Find where the given text appears and provide that cell's center as (x, y) coordinate. 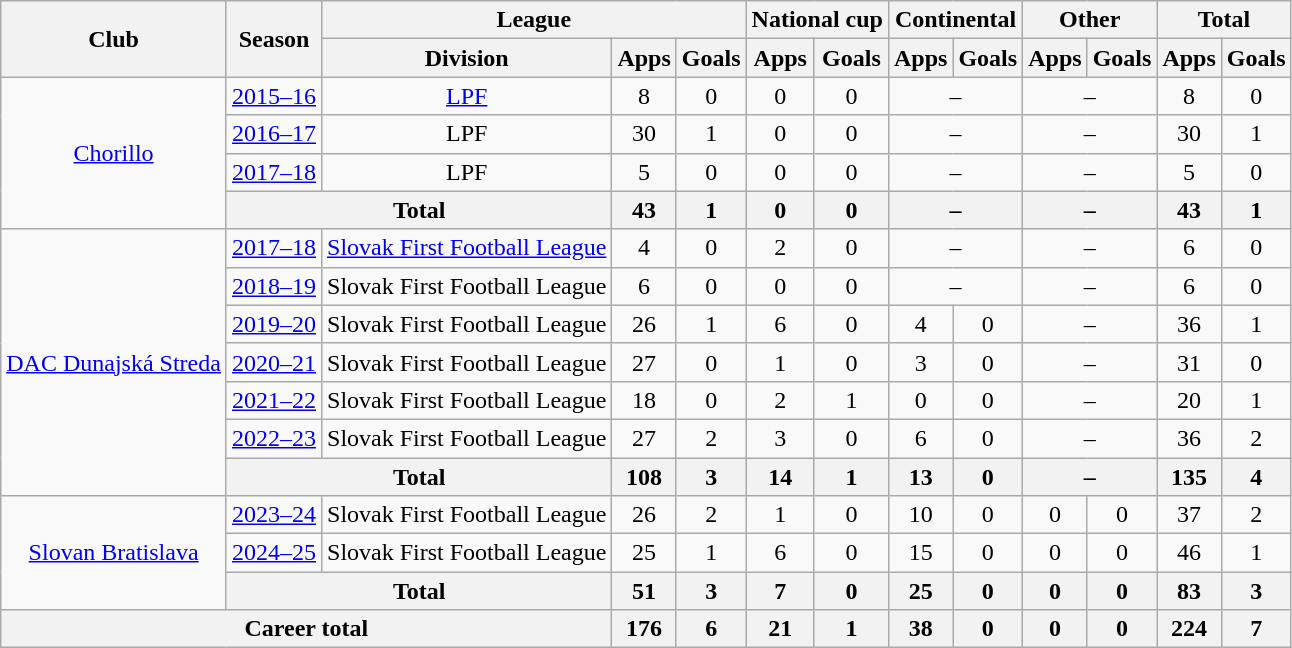
135 (1189, 477)
Career total (306, 629)
2024–25 (274, 553)
108 (644, 477)
13 (920, 477)
20 (1189, 400)
League (534, 20)
14 (780, 477)
2019–20 (274, 324)
Chorillo (114, 153)
2020–21 (274, 362)
37 (1189, 515)
15 (920, 553)
18 (644, 400)
2023–24 (274, 515)
DAC Dunajská Streda (114, 362)
2022–23 (274, 438)
10 (920, 515)
46 (1189, 553)
2018–19 (274, 286)
Season (274, 39)
Slovan Bratislava (114, 553)
2015–16 (274, 96)
2021–22 (274, 400)
176 (644, 629)
Continental (955, 20)
Division (467, 58)
2016–17 (274, 134)
National cup (817, 20)
51 (644, 591)
31 (1189, 362)
38 (920, 629)
Club (114, 39)
21 (780, 629)
83 (1189, 591)
224 (1189, 629)
Other (1090, 20)
